Capture the cell that displays the provided text and extract its [X, Y] central coordinate. 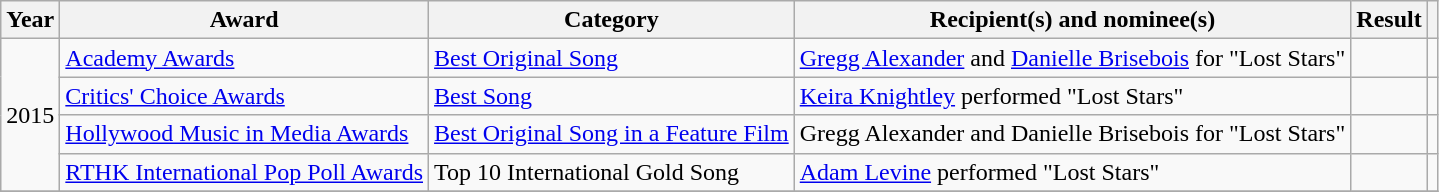
Keira Knightley performed "Lost Stars" [1072, 96]
Category [612, 20]
RTHK International Pop Poll Awards [244, 172]
Top 10 International Gold Song [612, 172]
Recipient(s) and nominee(s) [1072, 20]
Best Original Song [612, 58]
Academy Awards [244, 58]
Best Original Song in a Feature Film [612, 134]
Critics' Choice Awards [244, 96]
Result [1389, 20]
2015 [30, 115]
Best Song [612, 96]
Award [244, 20]
Hollywood Music in Media Awards [244, 134]
Year [30, 20]
Adam Levine performed "Lost Stars" [1072, 172]
